From the cell containing the given text, extract its center point as (x, y) coordinate. 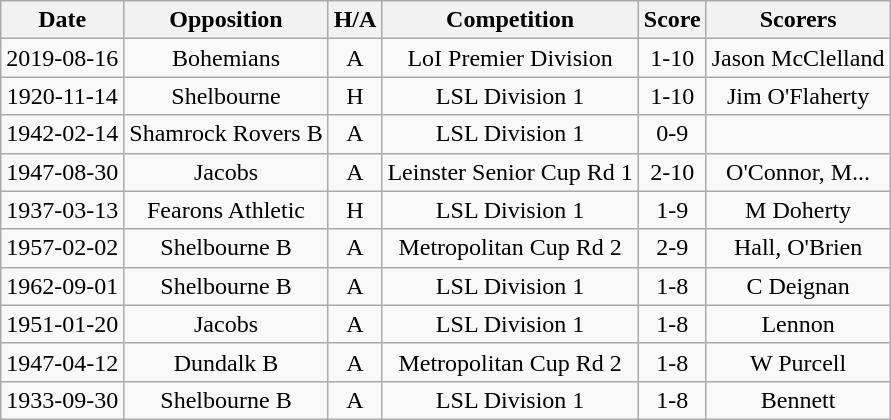
Leinster Senior Cup Rd 1 (510, 172)
1-9 (672, 210)
W Purcell (798, 362)
1942-02-14 (62, 134)
M Doherty (798, 210)
Opposition (226, 20)
Bohemians (226, 58)
Bennett (798, 400)
C Deignan (798, 286)
1933-09-30 (62, 400)
Dundalk B (226, 362)
2-9 (672, 248)
Jim O'Flaherty (798, 96)
1957-02-02 (62, 248)
Shamrock Rovers B (226, 134)
Competition (510, 20)
Scorers (798, 20)
Shelbourne (226, 96)
2019-08-16 (62, 58)
Lennon (798, 324)
1947-04-12 (62, 362)
1951-01-20 (62, 324)
Jason McClelland (798, 58)
Score (672, 20)
1962-09-01 (62, 286)
LoI Premier Division (510, 58)
0-9 (672, 134)
Fearons Athletic (226, 210)
1937-03-13 (62, 210)
1947-08-30 (62, 172)
Date (62, 20)
H/A (355, 20)
1920-11-14 (62, 96)
2-10 (672, 172)
Hall, O'Brien (798, 248)
O'Connor, M... (798, 172)
